Detect which cell encompasses the target text, then output its (X, Y) center coordinate. 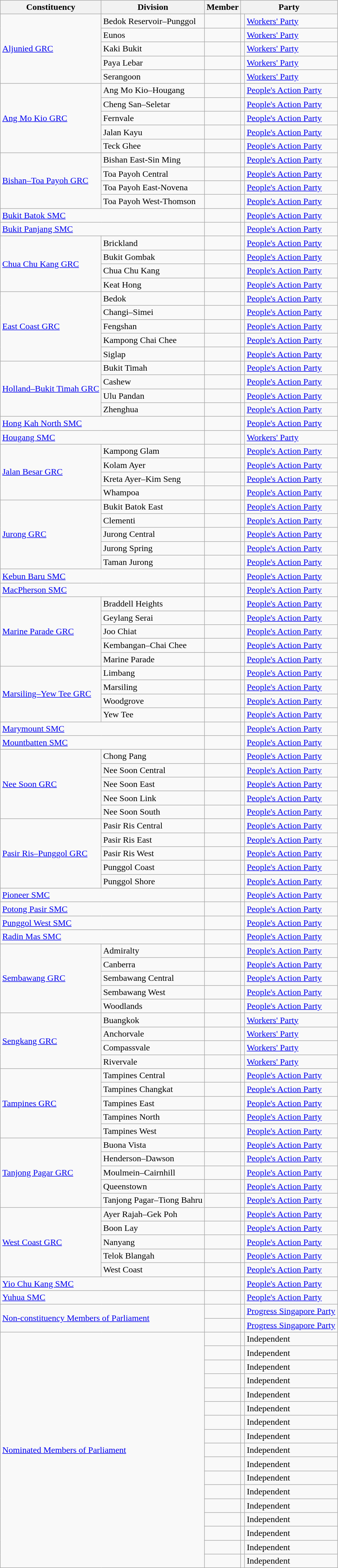
Chong Pang (153, 756)
Whampoa (153, 493)
Tampines Changkat (153, 1089)
Limbang (153, 673)
Teck Ghee (153, 146)
Kampong Chai Chee (153, 340)
Member (223, 7)
Nanyang (153, 1242)
West Coast (153, 1269)
Kampong Glam (153, 451)
Clementi (153, 520)
Buangkok (153, 1020)
Punggol West SMC (103, 923)
Toa Payoh Central (153, 174)
Tampines North (153, 1117)
Eunos (153, 35)
Geylang Serai (153, 618)
Kreta Ayer–Kim Seng (153, 479)
Radin Mas SMC (103, 937)
Bishan East-Sin Ming (153, 160)
Buona Vista (153, 1145)
Zhenghua (153, 410)
Potong Pasir SMC (103, 909)
Kembangan–Chai Chee (153, 645)
Henderson–Dawson (153, 1159)
Hougang SMC (103, 437)
Mountbatten SMC (103, 742)
Telok Blangah (153, 1256)
Punggol Shore (153, 881)
Jalan Besar GRC (51, 472)
Ulu Pandan (153, 395)
Bishan–Toa Payoh GRC (51, 180)
Ang Mo Kio–Hougang (153, 90)
Marsiling–Yew Tee GRC (51, 694)
Holland–Bukit Timah GRC (51, 389)
Paya Lebar (153, 63)
Bukit Timah (153, 368)
Aljunied GRC (51, 49)
Joo Chiat (153, 632)
Jurong GRC (51, 534)
Pasir Ris East (153, 839)
Moulmein–Cairnhill (153, 1173)
Bukit Batok East (153, 507)
Chua Chu Kang GRC (51, 264)
Marymount SMC (103, 729)
Changi–Simei (153, 312)
Canberra (153, 964)
Sembawang West (153, 992)
Sengkang GRC (51, 1041)
Nominated Members of Parliament (103, 1450)
Ang Mo Kio GRC (51, 118)
Jalan Kayu (153, 132)
Constituency (51, 7)
Nee Soon East (153, 784)
Chua Chu Kang (153, 271)
Woodgrove (153, 701)
Queenstown (153, 1186)
Pasir Ris–Punggol GRC (51, 853)
MacPherson SMC (103, 590)
Tanjong Pagar–Tiong Bahru (153, 1200)
Toa Payoh West-Thomson (153, 202)
Bukit Gombak (153, 257)
Bedok (153, 299)
Bukit Panjang SMC (103, 229)
Tampines East (153, 1103)
Nee Soon Central (153, 770)
Yew Tee (153, 715)
Sembawang GRC (51, 978)
Fengshan (153, 326)
Kolam Ayer (153, 465)
Cheng San–Seletar (153, 104)
Admiralty (153, 951)
Punggol Coast (153, 867)
Cashew (153, 382)
Fernvale (153, 118)
Jurong Spring (153, 548)
Rivervale (153, 1062)
Compassvale (153, 1048)
Pasir Ris West (153, 854)
Braddell Heights (153, 604)
Tampines West (153, 1131)
Party (289, 7)
Tampines Central (153, 1076)
Nee Soon Link (153, 798)
Marine Parade GRC (51, 631)
East Coast GRC (51, 326)
Pioneer SMC (103, 895)
West Coast GRC (51, 1242)
Kebun Baru SMC (103, 576)
Kaki Bukit (153, 49)
Boon Lay (153, 1228)
Brickland (153, 243)
Siglap (153, 354)
Keat Hong (153, 285)
Bukit Batok SMC (103, 215)
Pasir Ris Central (153, 826)
Nee Soon GRC (51, 784)
Ayer Rajah–Gek Poh (153, 1214)
Sembawang Central (153, 978)
Anchorvale (153, 1034)
Jurong Central (153, 534)
Yuhua SMC (103, 1298)
Marsiling (153, 687)
Non-constituency Members of Parliament (103, 1318)
Yio Chu Kang SMC (103, 1283)
Hong Kah North SMC (103, 424)
Toa Payoh East-Novena (153, 188)
Woodlands (153, 1006)
Marine Parade (153, 659)
Tampines GRC (51, 1103)
Division (153, 7)
Serangoon (153, 77)
Nee Soon South (153, 812)
Bedok Reservoir–Punggol (153, 21)
Taman Jurong (153, 562)
Tanjong Pagar GRC (51, 1173)
